Search for the cell housing the specified text and yield its (x, y) center coordinate. 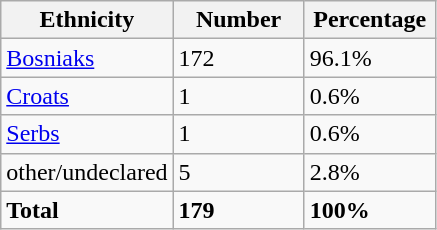
96.1% (370, 58)
172 (238, 58)
2.8% (370, 172)
Percentage (370, 20)
Number (238, 20)
Croats (87, 96)
100% (370, 210)
Serbs (87, 134)
Total (87, 210)
179 (238, 210)
5 (238, 172)
Bosniaks (87, 58)
Ethnicity (87, 20)
other/undeclared (87, 172)
